Provide the [x, y] coordinate of the cell's center where the given text is located.  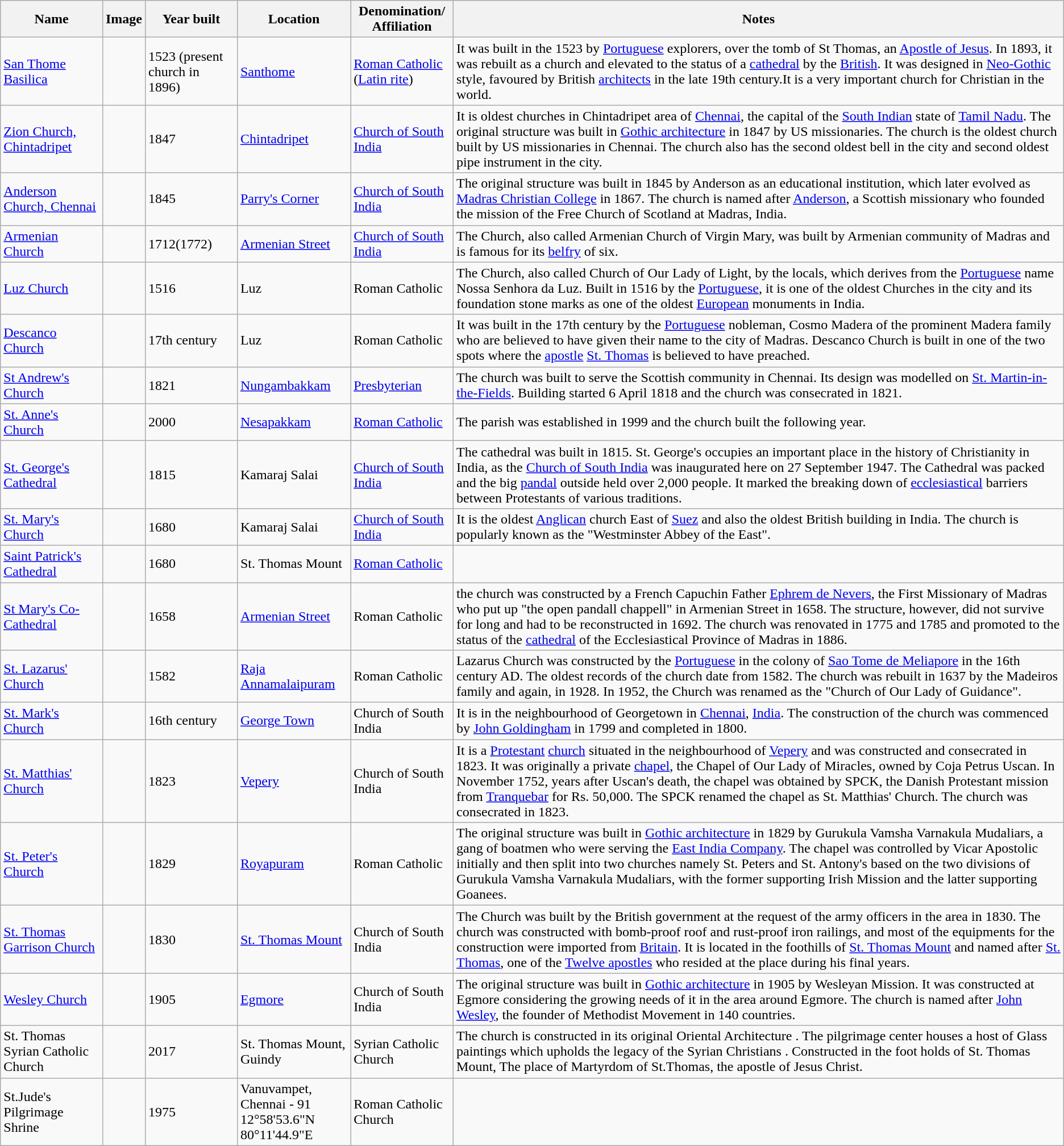
Egmore [293, 999]
Anderson Church, Chennai [52, 199]
Image [124, 19]
The Church, also called Armenian Church of Virgin Mary, was built by Armenian community of Madras and is famous for its belfry of six. [759, 243]
1829 [191, 864]
Nesapakkam [293, 422]
Descanco Church [52, 341]
St. Mary's Church [52, 526]
1975 [191, 1112]
Santhome [293, 72]
1905 [191, 999]
Wesley Church [52, 999]
1830 [191, 939]
1712(1772) [191, 243]
Raja Annamalaipuram [293, 676]
St. Lazarus' Church [52, 676]
Notes [759, 19]
1582 [191, 676]
Location [293, 19]
St.Jude's Pilgrimage Shrine [52, 1112]
Name [52, 19]
Vanuvampet, Chennai - 9112°58'53.6"N 80°11'44.9"E [293, 1112]
1516 [191, 288]
St Andrew's Church [52, 385]
1523 (present church in 1896) [191, 72]
1658 [191, 616]
St. Mark's Church [52, 721]
17th century [191, 341]
Saint Patrick's Cathedral [52, 564]
Parry's Corner [293, 199]
Royapuram [293, 864]
1845 [191, 199]
George Town [293, 721]
St. Anne's Church [52, 422]
Nungambakkam [293, 385]
2000 [191, 422]
1823 [191, 781]
Roman Catholic Church [402, 1112]
Year built [191, 19]
Denomination/Affiliation [402, 19]
1847 [191, 139]
Vepery [293, 781]
Chintadripet [293, 139]
San Thome Basilica [52, 72]
Roman Catholic(Latin rite) [402, 72]
Armenian Church [52, 243]
St. George's Cathedral [52, 474]
2017 [191, 1052]
St. Thomas Syrian Catholic Church [52, 1052]
16th century [191, 721]
Zion Church, Chintadripet [52, 139]
1815 [191, 474]
St. Matthias' Church [52, 781]
The parish was established in 1999 and the church built the following year. [759, 422]
St. Thomas Mount, Guindy [293, 1052]
Luz Church [52, 288]
Presbyterian [402, 385]
St. Peter's Church [52, 864]
St Mary's Co-Cathedral [52, 616]
1821 [191, 385]
St. Thomas Garrison Church [52, 939]
Syrian Catholic Church [402, 1052]
